Output the (X, Y) coordinate of the center of the cell containing the given text.  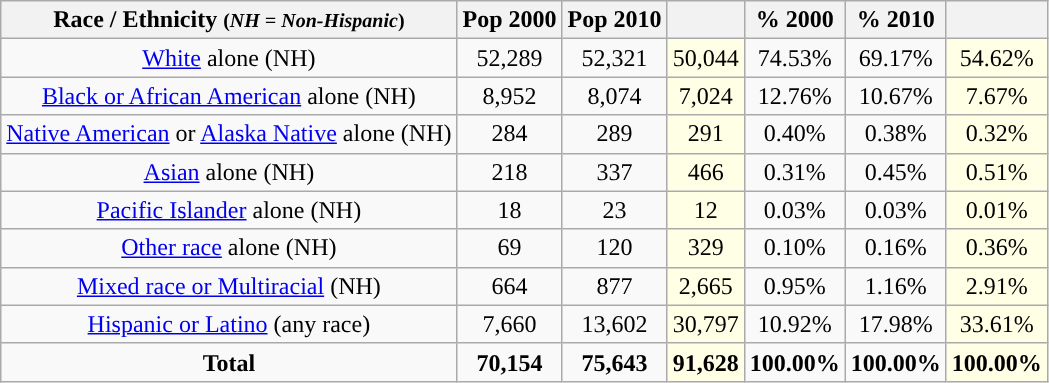
White alone (NH) (229, 58)
Pacific Islander alone (NH) (229, 210)
23 (614, 210)
30,797 (706, 324)
0.31% (794, 172)
54.62% (996, 58)
337 (614, 172)
2,665 (706, 286)
13,602 (614, 324)
0.40% (794, 134)
Asian alone (NH) (229, 172)
0.36% (996, 248)
12.76% (794, 96)
289 (614, 134)
33.61% (996, 324)
17.98% (896, 324)
Native American or Alaska Native alone (NH) (229, 134)
8,074 (614, 96)
% 2010 (896, 20)
Pop 2010 (614, 20)
% 2000 (794, 20)
0.51% (996, 172)
1.16% (896, 286)
69 (510, 248)
Total (229, 362)
2.91% (996, 286)
Other race alone (NH) (229, 248)
75,643 (614, 362)
74.53% (794, 58)
10.67% (896, 96)
877 (614, 286)
291 (706, 134)
Mixed race or Multiracial (NH) (229, 286)
50,044 (706, 58)
0.32% (996, 134)
466 (706, 172)
218 (510, 172)
664 (510, 286)
120 (614, 248)
91,628 (706, 362)
0.01% (996, 210)
0.10% (794, 248)
8,952 (510, 96)
0.95% (794, 286)
329 (706, 248)
52,321 (614, 58)
69.17% (896, 58)
Black or African American alone (NH) (229, 96)
52,289 (510, 58)
0.38% (896, 134)
0.16% (896, 248)
Race / Ethnicity (NH = Non-Hispanic) (229, 20)
12 (706, 210)
Hispanic or Latino (any race) (229, 324)
0.45% (896, 172)
7.67% (996, 96)
284 (510, 134)
18 (510, 210)
7,660 (510, 324)
7,024 (706, 96)
70,154 (510, 362)
10.92% (794, 324)
Pop 2000 (510, 20)
